Detect which cell encompasses the target text, then output its [X, Y] center coordinate. 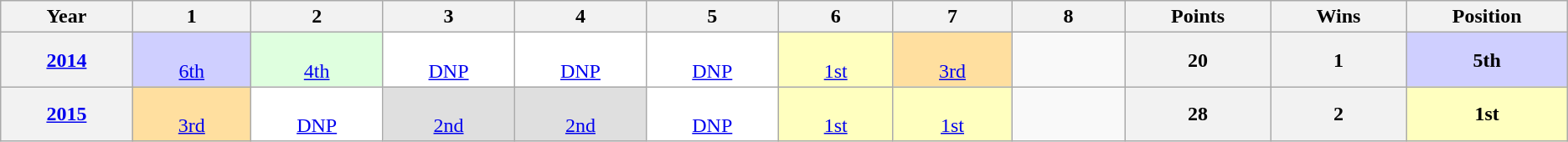
6 [836, 17]
20 [1198, 60]
4 [580, 17]
28 [1198, 114]
Year [67, 17]
2014 [67, 60]
Points [1198, 17]
2015 [67, 114]
8 [1069, 17]
5 [712, 17]
Position [1487, 17]
4th [317, 60]
6th [191, 60]
7 [952, 17]
5th [1487, 60]
3 [449, 17]
Wins [1338, 17]
